Identify which cell holds the provided text, then report its [x, y] central coordinate. 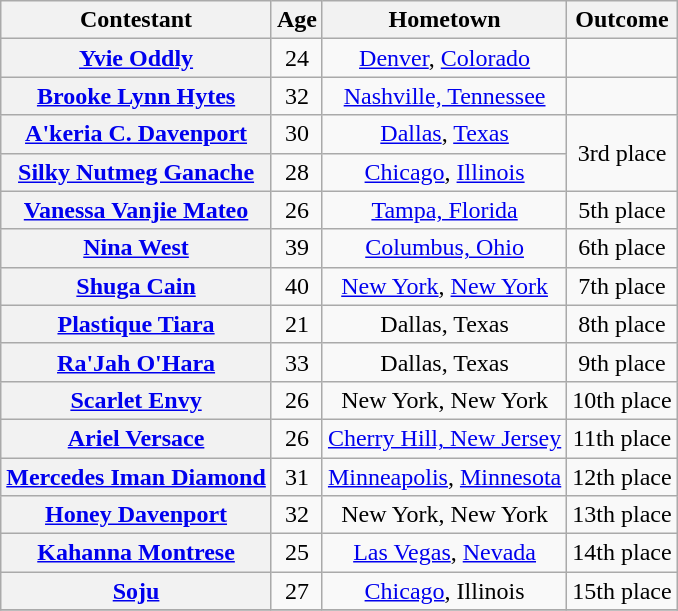
Ariel Versace [136, 438]
Vanessa Vanjie Mateo [136, 210]
28 [296, 172]
8th place [622, 324]
27 [296, 591]
12th place [622, 477]
39 [296, 248]
21 [296, 324]
Hometown [444, 20]
A'keria C. Davenport [136, 134]
3rd place [622, 153]
24 [296, 58]
9th place [622, 362]
Plastique Tiara [136, 324]
Ra'Jah O'Hara [136, 362]
Denver, Colorado [444, 58]
40 [296, 286]
30 [296, 134]
Nina West [136, 248]
Kahanna Montrese [136, 553]
33 [296, 362]
Mercedes Iman Diamond [136, 477]
Las Vegas, Nevada [444, 553]
Age [296, 20]
Contestant [136, 20]
Outcome [622, 20]
Silky Nutmeg Ganache [136, 172]
Soju [136, 591]
10th place [622, 400]
Scarlet Envy [136, 400]
Yvie Oddly [136, 58]
11th place [622, 438]
Tampa, Florida [444, 210]
Brooke Lynn Hytes [136, 96]
Cherry Hill, New Jersey [444, 438]
Honey Davenport [136, 515]
5th place [622, 210]
6th place [622, 248]
14th place [622, 553]
Columbus, Ohio [444, 248]
13th place [622, 515]
Shuga Cain [136, 286]
Nashville, Tennessee [444, 96]
15th place [622, 591]
31 [296, 477]
25 [296, 553]
Minneapolis, Minnesota [444, 477]
7th place [622, 286]
